Identify which cell holds the provided text, then report its (x, y) central coordinate. 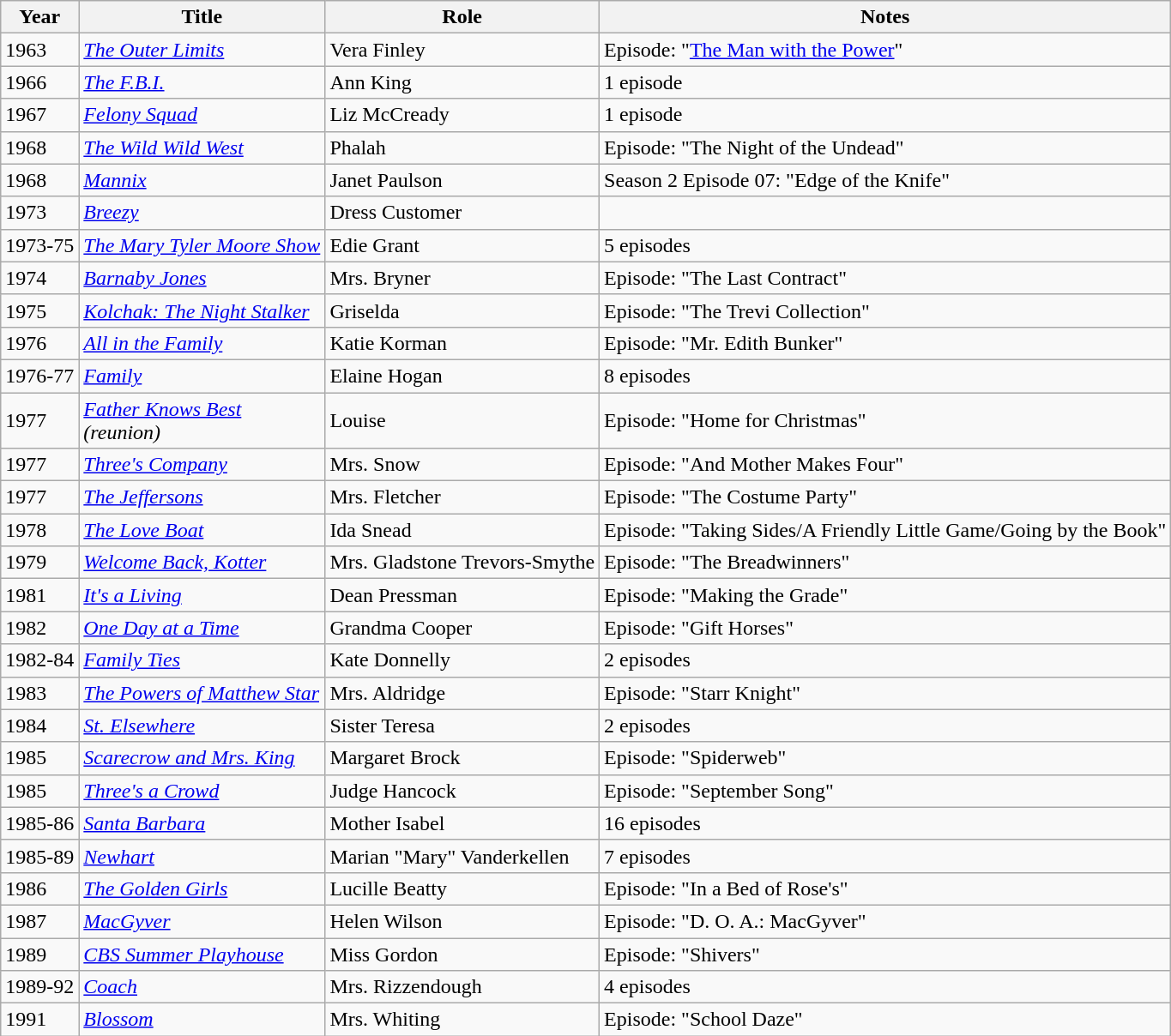
1979 (39, 563)
1985-86 (39, 823)
Helen Wilson (462, 921)
Lucille Beatty (462, 888)
Breezy (202, 213)
Episode: "D. O. A.: MacGyver" (885, 921)
Episode: "September Song" (885, 791)
1987 (39, 921)
Liz McCready (462, 115)
Episode: "Making the Grade" (885, 595)
1982 (39, 628)
1973 (39, 213)
Janet Paulson (462, 180)
The Mary Tyler Moore Show (202, 245)
1982-84 (39, 660)
1991 (39, 1020)
Episode: "The Breadwinners" (885, 563)
It's a Living (202, 595)
1981 (39, 595)
Elaine Hogan (462, 376)
Episode: "In a Bed of Rose's" (885, 888)
Mrs. Aldridge (462, 693)
Three's a Crowd (202, 791)
Episode: "Gift Horses" (885, 628)
Episode: "Starr Knight" (885, 693)
8 episodes (885, 376)
Edie Grant (462, 245)
Father Knows Best(reunion) (202, 420)
5 episodes (885, 245)
All in the Family (202, 343)
Episode: "School Daze" (885, 1020)
MacGyver (202, 921)
Episode: "The Costume Party" (885, 497)
Scarecrow and Mrs. King (202, 758)
Grandma Cooper (462, 628)
1984 (39, 726)
Santa Barbara (202, 823)
Blossom (202, 1020)
Episode: "Shivers" (885, 955)
Kolchak: The Night Stalker (202, 310)
1985-89 (39, 856)
St. Elsewhere (202, 726)
1986 (39, 888)
1975 (39, 310)
1974 (39, 278)
Sister Teresa (462, 726)
Episode: "The Man with the Power" (885, 50)
Episode: "Spiderweb" (885, 758)
Episode: "The Last Contract" (885, 278)
Three's Company (202, 465)
Episode: "The Trevi Collection" (885, 310)
Welcome Back, Kotter (202, 563)
CBS Summer Playhouse (202, 955)
Mother Isabel (462, 823)
Mrs. Bryner (462, 278)
4 episodes (885, 987)
Marian "Mary" Vanderkellen (462, 856)
Episode: "The Night of the Undead" (885, 148)
The Love Boat (202, 530)
1989 (39, 955)
1978 (39, 530)
The Wild Wild West (202, 148)
Family Ties (202, 660)
Role (462, 17)
Year (39, 17)
Family (202, 376)
Barnaby Jones (202, 278)
1973-75 (39, 245)
The F.B.I. (202, 82)
Dress Customer (462, 213)
Mannix (202, 180)
Dean Pressman (462, 595)
The Jeffersons (202, 497)
The Powers of Matthew Star (202, 693)
Episode: "Taking Sides/A Friendly Little Game/Going by the Book" (885, 530)
Griselda (462, 310)
The Golden Girls (202, 888)
1983 (39, 693)
One Day at a Time (202, 628)
Notes (885, 17)
1976 (39, 343)
7 episodes (885, 856)
1989-92 (39, 987)
Kate Donnelly (462, 660)
Coach (202, 987)
Season 2 Episode 07: "Edge of the Knife" (885, 180)
1966 (39, 82)
1976-77 (39, 376)
Judge Hancock (462, 791)
Mrs. Gladstone Trevors-Smythe (462, 563)
Mrs. Fletcher (462, 497)
Newhart (202, 856)
Ann King (462, 82)
16 episodes (885, 823)
Felony Squad (202, 115)
Title (202, 17)
1963 (39, 50)
The Outer Limits (202, 50)
Episode: "And Mother Makes Four" (885, 465)
Louise (462, 420)
Episode: "Home for Christmas" (885, 420)
Mrs. Rizzendough (462, 987)
Miss Gordon (462, 955)
Mrs. Snow (462, 465)
Vera Finley (462, 50)
Phalah (462, 148)
Mrs. Whiting (462, 1020)
1967 (39, 115)
Katie Korman (462, 343)
Episode: "Mr. Edith Bunker" (885, 343)
Ida Snead (462, 530)
Margaret Brock (462, 758)
